Find where the given text appears and provide that cell's center as (X, Y) coordinate. 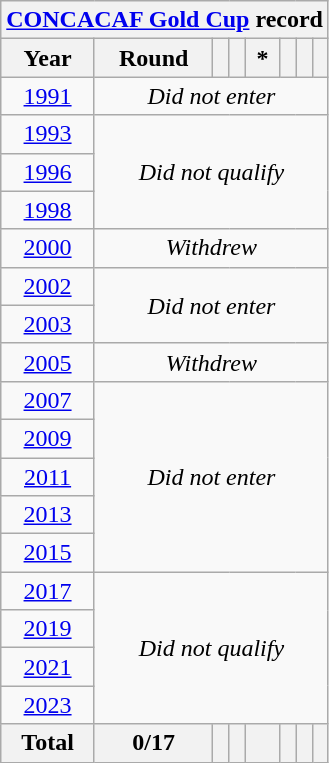
1998 (48, 210)
CONCACAF Gold Cup record (165, 20)
2009 (48, 438)
2023 (48, 705)
2002 (48, 286)
0/17 (154, 743)
2000 (48, 248)
2013 (48, 515)
2005 (48, 362)
Total (48, 743)
2021 (48, 667)
Year (48, 58)
1993 (48, 134)
2019 (48, 629)
1996 (48, 172)
2003 (48, 324)
2015 (48, 553)
Round (154, 58)
2011 (48, 477)
1991 (48, 96)
2007 (48, 400)
* (263, 58)
2017 (48, 591)
